Pinpoint the cell where the given text exists, returning its [X, Y] midpoint coordinate. 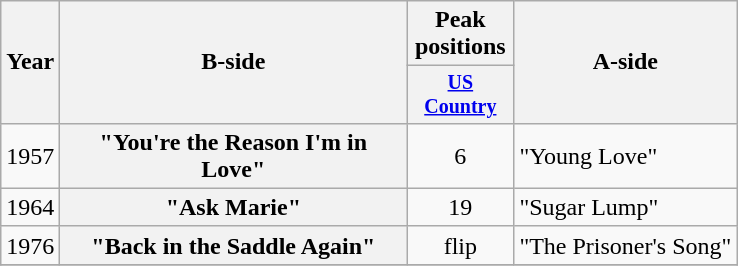
"Sugar Lump" [626, 207]
"The Prisoner's Song" [626, 245]
US Country [460, 94]
19 [460, 207]
Peak positions [460, 34]
1976 [30, 245]
"Back in the Saddle Again" [234, 245]
B-side [234, 62]
1964 [30, 207]
"Ask Marie" [234, 207]
1957 [30, 156]
"Young Love" [626, 156]
6 [460, 156]
"You're the Reason I'm in Love" [234, 156]
A-side [626, 62]
Year [30, 62]
flip [460, 245]
